Determine the [x, y] coordinate at the center of the cell enclosing the given text.  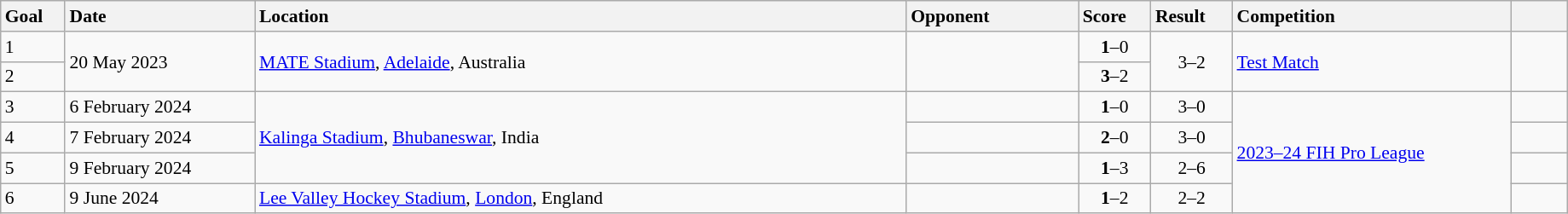
Test Match [1373, 61]
Score [1115, 16]
Lee Valley Hockey Stadium, London, England [581, 199]
2 [33, 77]
5 [33, 168]
2–2 [1192, 199]
7 February 2024 [159, 138]
6 [33, 199]
1–3 [1115, 168]
9 June 2024 [159, 199]
3 [33, 107]
4 [33, 138]
9 February 2024 [159, 168]
Location [581, 16]
2023–24 FIH Pro League [1373, 153]
6 February 2024 [159, 107]
Goal [33, 16]
Competition [1373, 16]
MATE Stadium, Adelaide, Australia [581, 61]
Result [1192, 16]
20 May 2023 [159, 61]
2–0 [1115, 138]
Opponent [992, 16]
1–2 [1115, 199]
1 [33, 47]
Date [159, 16]
Kalinga Stadium, Bhubaneswar, India [581, 138]
2–6 [1192, 168]
